Search for the cell housing the specified text and yield its (X, Y) center coordinate. 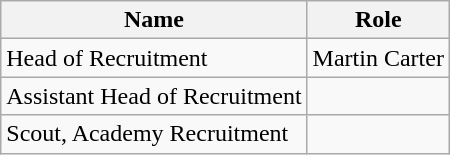
Head of Recruitment (154, 58)
Scout, Academy Recruitment (154, 134)
Name (154, 20)
Role (378, 20)
Martin Carter (378, 58)
Assistant Head of Recruitment (154, 96)
